Determine the [x, y] coordinate at the center of the cell enclosing the given text.  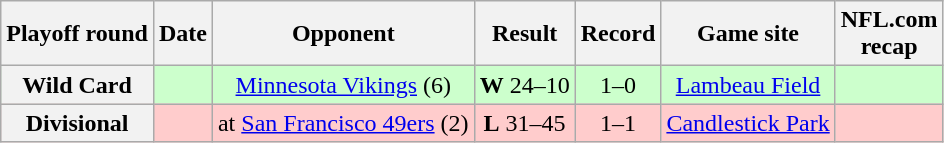
Result [524, 34]
NFL.comrecap [889, 34]
1–1 [618, 123]
Divisional [78, 123]
L 31–45 [524, 123]
Date [182, 34]
Lambeau Field [748, 85]
at San Francisco 49ers (2) [343, 123]
W 24–10 [524, 85]
Minnesota Vikings (6) [343, 85]
Record [618, 34]
Candlestick Park [748, 123]
Opponent [343, 34]
Playoff round [78, 34]
Game site [748, 34]
Wild Card [78, 85]
1–0 [618, 85]
